Detect which cell encompasses the target text, then output its (X, Y) center coordinate. 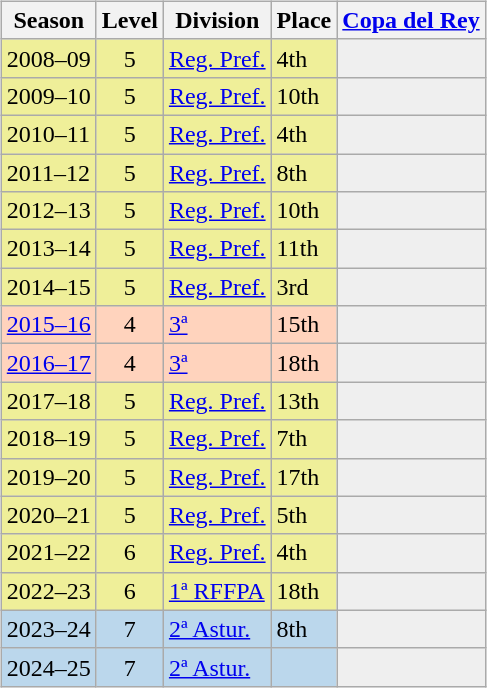
2023–24 (48, 629)
2008–09 (48, 58)
1ª RFFPA (217, 591)
Season (48, 20)
2024–25 (48, 667)
2021–22 (48, 553)
2022–23 (48, 591)
2010–11 (48, 134)
2017–18 (48, 401)
2014–15 (48, 287)
15th (304, 325)
2013–14 (48, 249)
2011–12 (48, 173)
13th (304, 401)
2019–20 (48, 477)
5th (304, 515)
17th (304, 477)
7th (304, 439)
Division (217, 20)
2020–21 (48, 515)
Place (304, 20)
Level (130, 20)
2016–17 (48, 363)
2009–10 (48, 96)
11th (304, 249)
2018–19 (48, 439)
Copa del Rey (411, 20)
3rd (304, 287)
2012–13 (48, 211)
2015–16 (48, 325)
